Return the (X, Y) coordinate for the center point of the cell that contains the specified text.  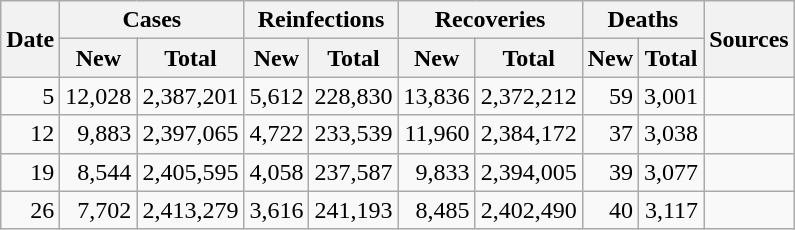
40 (610, 210)
Reinfections (321, 20)
228,830 (354, 96)
2,372,212 (528, 96)
241,193 (354, 210)
11,960 (436, 134)
233,539 (354, 134)
2,405,595 (190, 172)
26 (30, 210)
Sources (750, 39)
2,402,490 (528, 210)
8,544 (98, 172)
3,117 (672, 210)
237,587 (354, 172)
5,612 (276, 96)
Date (30, 39)
4,722 (276, 134)
2,397,065 (190, 134)
3,077 (672, 172)
4,058 (276, 172)
12,028 (98, 96)
2,384,172 (528, 134)
3,038 (672, 134)
Recoveries (490, 20)
2,387,201 (190, 96)
3,616 (276, 210)
Cases (152, 20)
3,001 (672, 96)
Deaths (642, 20)
37 (610, 134)
2,413,279 (190, 210)
9,833 (436, 172)
2,394,005 (528, 172)
7,702 (98, 210)
59 (610, 96)
19 (30, 172)
9,883 (98, 134)
12 (30, 134)
5 (30, 96)
8,485 (436, 210)
39 (610, 172)
13,836 (436, 96)
